Search for the cell housing the specified text and yield its (x, y) center coordinate. 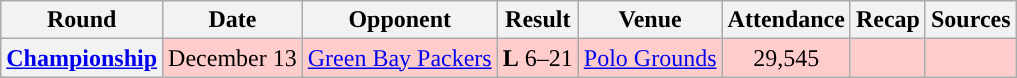
Opponent (400, 20)
December 13 (233, 58)
Championship (82, 58)
Result (538, 20)
Sources (970, 20)
Round (82, 20)
Attendance (786, 20)
Green Bay Packers (400, 58)
Recap (888, 20)
29,545 (786, 58)
L 6–21 (538, 58)
Polo Grounds (650, 58)
Venue (650, 20)
Date (233, 20)
